Return (x, y) of the center of cell containing provided text 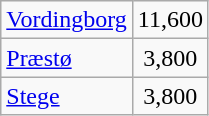
Stege (67, 96)
11,600 (170, 20)
Præstø (67, 58)
Vordingborg (67, 20)
